Return the (x, y) coordinate for the center point of the cell that contains the specified text.  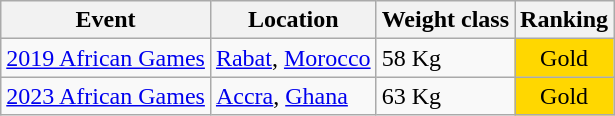
63 Kg (445, 96)
Rabat, Morocco (293, 58)
Accra, Ghana (293, 96)
Location (293, 20)
Ranking (564, 20)
2019 African Games (106, 58)
Event (106, 20)
Weight class (445, 20)
58 Kg (445, 58)
2023 African Games (106, 96)
